Return (X, Y) of the center of cell containing provided text 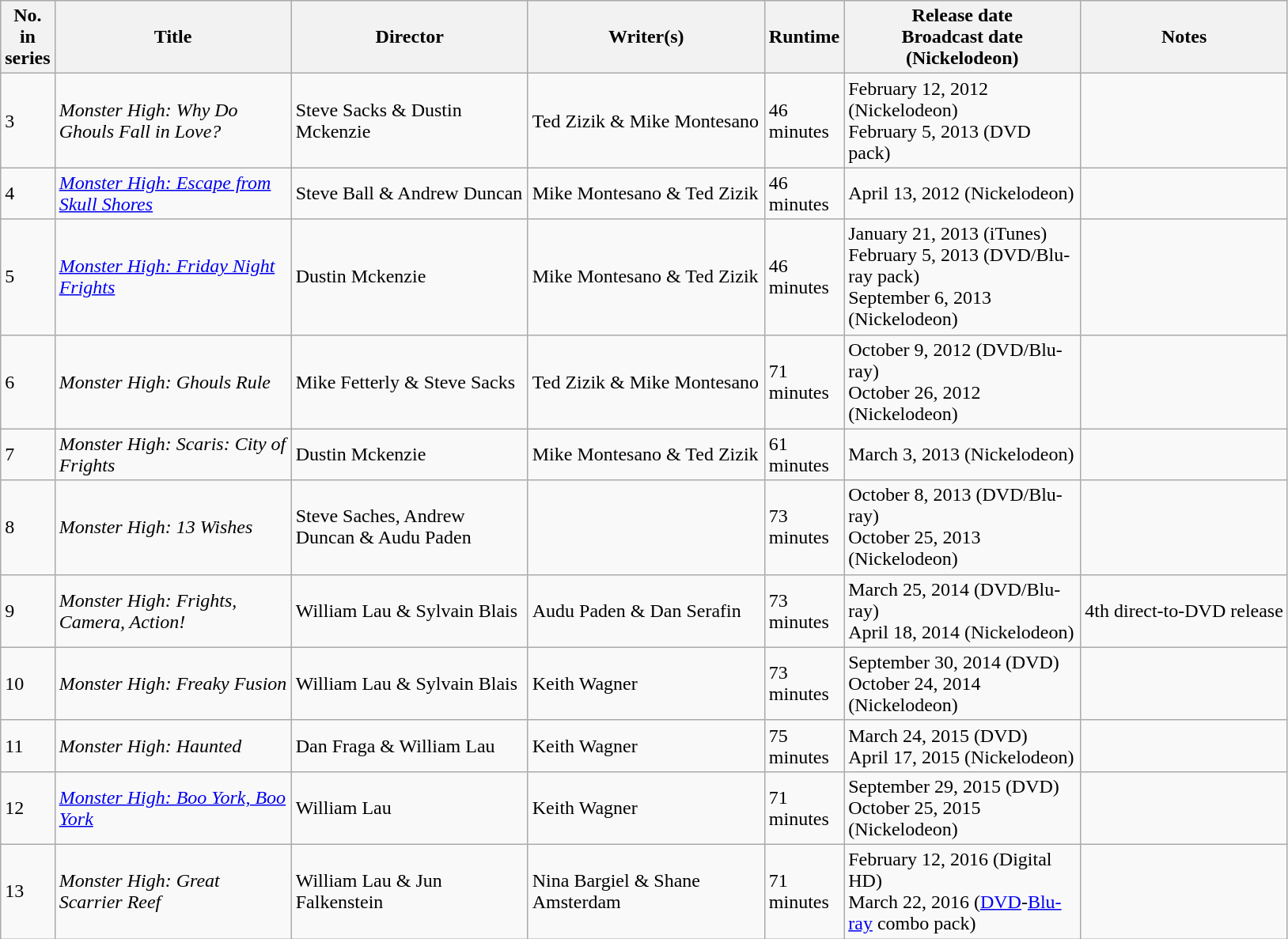
April 13, 2012 (Nickelodeon) (962, 193)
Monster High: Escape from Skull Shores (172, 193)
Monster High: Boo York, Boo York (172, 808)
Monster High: Scaris: City of Frights (172, 454)
Dan Fraga & William Lau (410, 745)
4th direct-to-DVD release (1184, 611)
Monster High: Why Do Ghouls Fall in Love? (172, 120)
Monster High: Haunted (172, 745)
March 24, 2015 (DVD)April 17, 2015 (Nickelodeon) (962, 745)
Notes (1184, 37)
September 29, 2015 (DVD)October 25, 2015 (Nickelodeon) (962, 808)
September 30, 2014 (DVD)October 24, 2014 (Nickelodeon) (962, 683)
7 (28, 454)
Monster High: Ghouls Rule (172, 381)
11 (28, 745)
9 (28, 611)
12 (28, 808)
February 12, 2012 (Nickelodeon)February 5, 2013 (DVD pack) (962, 120)
William Lau & Jun Falkenstein (410, 891)
Title (172, 37)
Writer(s) (646, 37)
8 (28, 527)
March 3, 2013 (Nickelodeon) (962, 454)
Steve Ball & Andrew Duncan (410, 193)
Audu Paden & Dan Serafin (646, 611)
Release dateBroadcast date (Nickelodeon) (962, 37)
October 9, 2012 (DVD/Blu-ray)October 26, 2012 (Nickelodeon) (962, 381)
Steve Sacks & Dustin Mckenzie (410, 120)
Monster High: Great Scarrier Reef (172, 891)
October 8, 2013 (DVD/Blu-ray)October 25, 2013 (Nickelodeon) (962, 527)
Director (410, 37)
Monster High: Freaky Fusion (172, 683)
Monster High: Friday Night Frights (172, 277)
75 minutes (804, 745)
Monster High: Frights, Camera, Action! (172, 611)
Monster High: 13 Wishes (172, 527)
Runtime (804, 37)
6 (28, 381)
January 21, 2013 (iTunes) February 5, 2013 (DVD/Blu-ray pack)September 6, 2013 (Nickelodeon) (962, 277)
5 (28, 277)
Mike Fetterly & Steve Sacks (410, 381)
March 25, 2014 (DVD/Blu-ray)April 18, 2014 (Nickelodeon) (962, 611)
Steve Saches, Andrew Duncan & Audu Paden (410, 527)
3 (28, 120)
10 (28, 683)
13 (28, 891)
No. in series (28, 37)
4 (28, 193)
William Lau (410, 808)
Nina Bargiel & Shane Amsterdam (646, 891)
61 minutes (804, 454)
February 12, 2016 (Digital HD)March 22, 2016 (DVD-Blu-ray combo pack) (962, 891)
